For the text-containing cell, return its midpoint in (x, y) coordinate format. 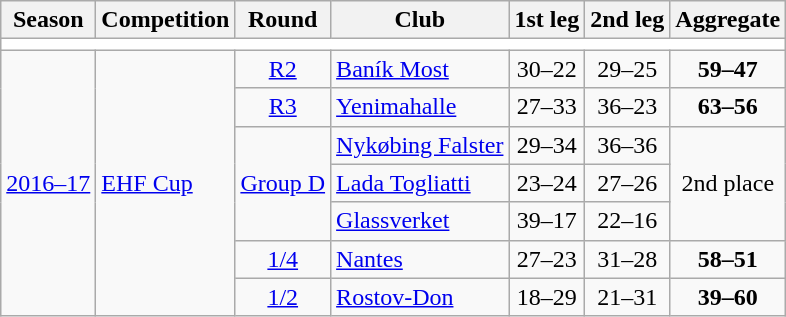
Aggregate (728, 20)
1st leg (547, 20)
27–23 (547, 259)
2nd place (728, 183)
21–31 (628, 297)
Competition (166, 20)
Season (48, 20)
Rostov-Don (420, 297)
1/4 (283, 259)
58–51 (728, 259)
EHF Cup (166, 183)
2nd leg (628, 20)
1/2 (283, 297)
29–34 (547, 145)
Round (283, 20)
Nykøbing Falster (420, 145)
Nantes (420, 259)
R3 (283, 107)
Lada Togliatti (420, 183)
18–29 (547, 297)
Glassverket (420, 221)
2016–17 (48, 183)
23–24 (547, 183)
30–22 (547, 69)
31–28 (628, 259)
Yenimahalle (420, 107)
39–17 (547, 221)
59–47 (728, 69)
39–60 (728, 297)
36–36 (628, 145)
Group D (283, 183)
27–33 (547, 107)
63–56 (728, 107)
R2 (283, 69)
Baník Most (420, 69)
22–16 (628, 221)
27–26 (628, 183)
36–23 (628, 107)
Club (420, 20)
29–25 (628, 69)
